Return the [X, Y] coordinate for the center point of the cell that contains the specified text.  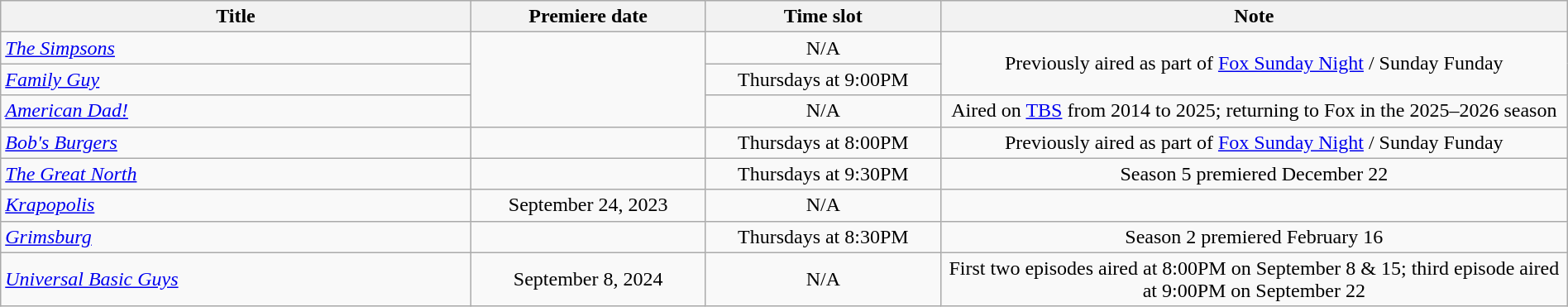
The Great North [236, 174]
First two episodes aired at 8:00PM on September 8 & 15; third episode aired at 9:00PM on September 22 [1254, 280]
Title [236, 17]
Thursdays at 8:30PM [823, 237]
Krapopolis [236, 205]
Grimsburg [236, 237]
Thursdays at 9:30PM [823, 174]
Season 2 premiered February 16 [1254, 237]
Thursdays at 9:00PM [823, 79]
September 24, 2023 [588, 205]
Aired on TBS from 2014 to 2025; returning to Fox in the 2025–2026 season [1254, 111]
American Dad! [236, 111]
Premiere date [588, 17]
Time slot [823, 17]
The Simpsons [236, 48]
Season 5 premiered December 22 [1254, 174]
Thursdays at 8:00PM [823, 142]
Family Guy [236, 79]
Bob's Burgers [236, 142]
Note [1254, 17]
Universal Basic Guys [236, 280]
September 8, 2024 [588, 280]
